For the text-containing cell, return its midpoint in (x, y) coordinate format. 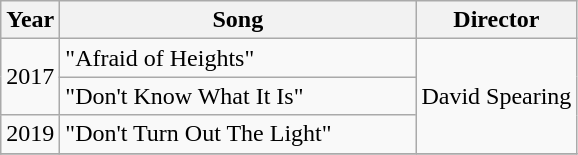
2017 (30, 77)
Director (496, 20)
2019 (30, 134)
Song (238, 20)
"Afraid of Heights" (238, 58)
Year (30, 20)
"Don't Turn Out The Light" (238, 134)
"Don't Know What It Is" (238, 96)
David Spearing (496, 96)
